Find where the given text appears and provide that cell's center as [x, y] coordinate. 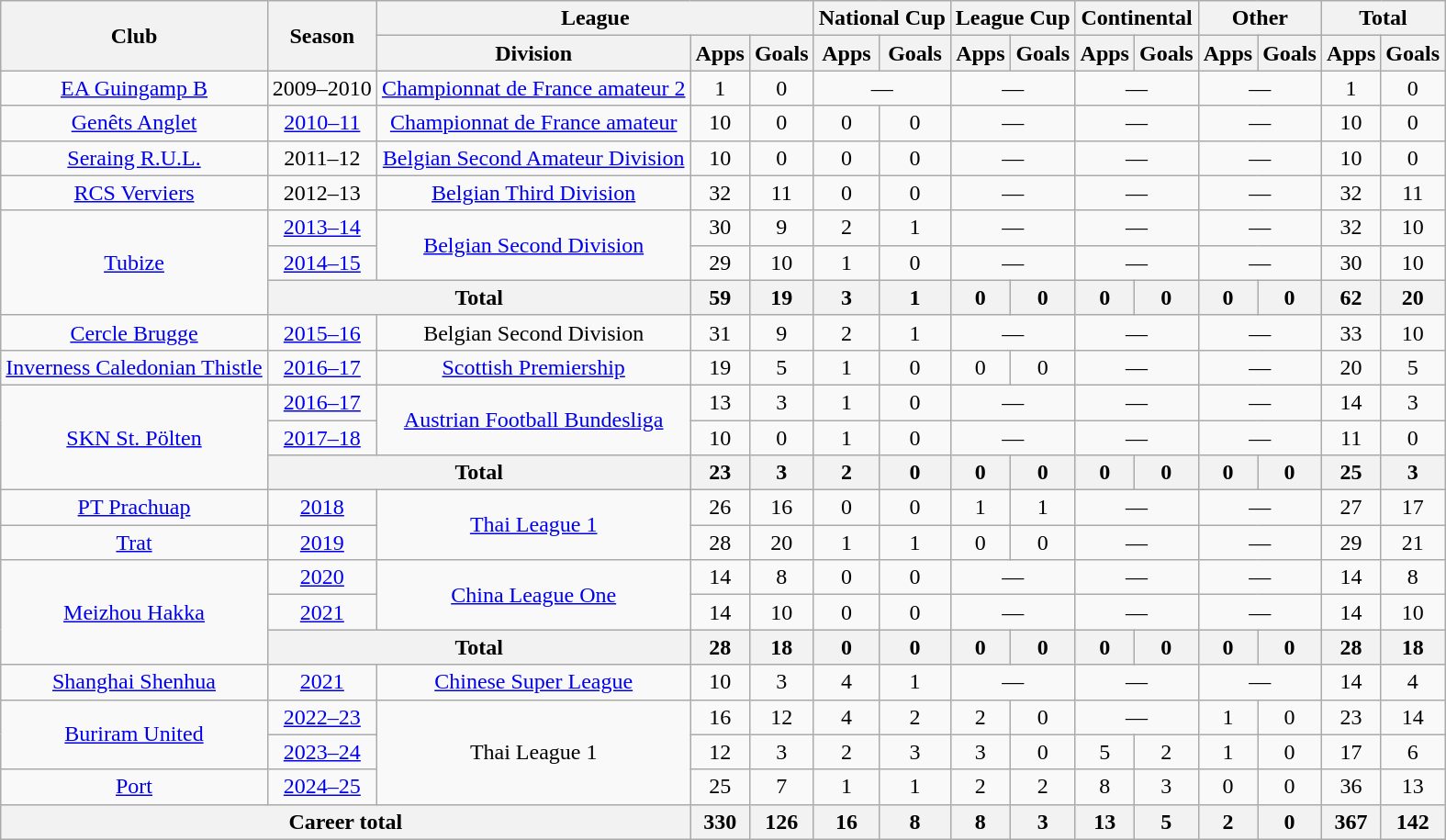
2019 [321, 543]
Trat [134, 543]
367 [1351, 822]
Championnat de France amateur [533, 123]
Port [134, 787]
Genêts Anglet [134, 123]
Scottish Premiership [533, 367]
Chinese Super League [533, 682]
League [595, 18]
Other [1260, 18]
2009–2010 [321, 88]
National Cup [881, 18]
2014–15 [321, 263]
Cercle Brugge [134, 332]
PT Prachuap [134, 508]
Championnat de France amateur 2 [533, 88]
Meizhou Hakka [134, 612]
2018 [321, 508]
27 [1351, 508]
26 [720, 508]
Tubize [134, 263]
Belgian Third Division [533, 193]
Season [321, 36]
Division [533, 53]
Belgian Second Amateur Division [533, 158]
RCS Verviers [134, 193]
2015–16 [321, 332]
7 [781, 787]
Austrian Football Bundesliga [533, 420]
126 [781, 822]
2010–11 [321, 123]
China League One [533, 595]
36 [1351, 787]
Career total [345, 822]
59 [720, 297]
Shanghai Shenhua [134, 682]
2012–13 [321, 193]
Buriram United [134, 734]
2020 [321, 577]
2011–12 [321, 158]
2024–25 [321, 787]
62 [1351, 297]
142 [1413, 822]
Club [134, 36]
31 [720, 332]
33 [1351, 332]
21 [1413, 543]
Inverness Caledonian Thistle [134, 367]
6 [1413, 752]
Seraing R.U.L. [134, 158]
2023–24 [321, 752]
League Cup [1013, 18]
Continental [1137, 18]
2017–18 [321, 438]
SKN St. Pölten [134, 437]
2022–23 [321, 717]
330 [720, 822]
EA Guingamp B [134, 88]
2013–14 [321, 228]
